From the cell containing the given text, extract its center point as [X, Y] coordinate. 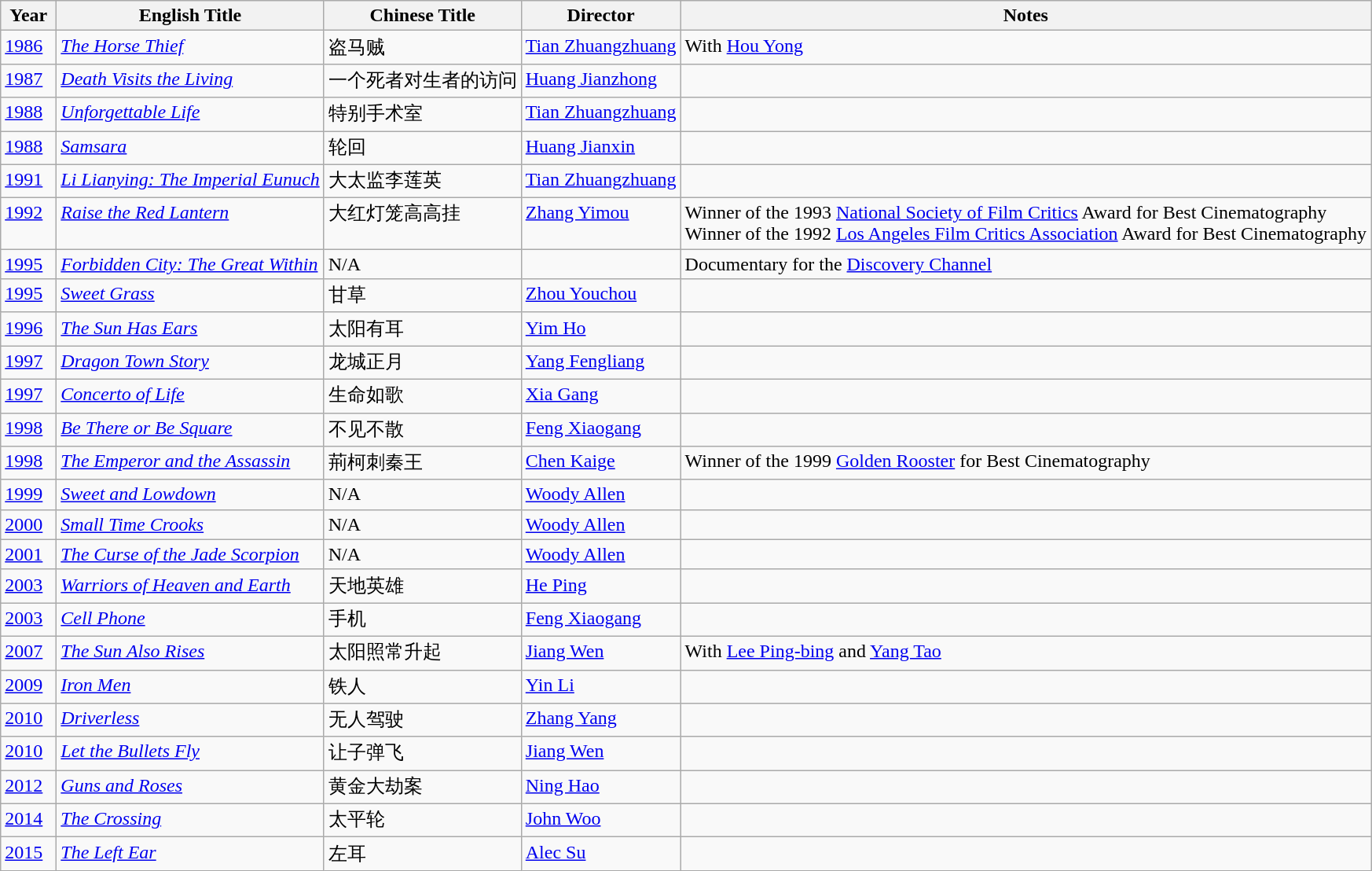
The Sun Has Ears [190, 329]
轮回 [423, 148]
Alec Su [600, 854]
1996 [28, 329]
1992 [28, 223]
Concerto of Life [190, 396]
The Curse of the Jade Scorpion [190, 554]
He Ping [600, 586]
With Hou Yong [1025, 47]
生命如歌 [423, 396]
Documentary for the Discovery Channel [1025, 264]
Cell Phone [190, 619]
The Sun Also Rises [190, 652]
The Horse Thief [190, 47]
太阳有耳 [423, 329]
Samsara [190, 148]
Yang Fengliang [600, 363]
Sweet and Lowdown [190, 494]
Dragon Town Story [190, 363]
English Title [190, 16]
特别手术室 [423, 115]
2007 [28, 652]
Yin Li [600, 687]
Zhang Yang [600, 720]
Winner of the 1999 Golden Rooster for Best Cinematography [1025, 464]
左耳 [423, 854]
2001 [28, 554]
Iron Men [190, 687]
Xia Gang [600, 396]
Driverless [190, 720]
龙城正月 [423, 363]
With Lee Ping-bing and Yang Tao [1025, 652]
2015 [28, 854]
Chen Kaige [600, 464]
Forbidden City: The Great Within [190, 264]
Guns and Roses [190, 788]
2014 [28, 821]
手机 [423, 619]
1991 [28, 181]
Huang Jianxin [600, 148]
Zhou Youchou [600, 296]
Director [600, 16]
Year [28, 16]
Death Visits the Living [190, 80]
The Crossing [190, 821]
铁人 [423, 687]
Notes [1025, 16]
大红灯笼高高挂 [423, 223]
Raise the Red Lantern [190, 223]
让子弹飞 [423, 753]
黄金大劫案 [423, 788]
甘草 [423, 296]
天地英雄 [423, 586]
荊柯刺秦王 [423, 464]
Ning Hao [600, 788]
Li Lianying: The Imperial Eunuch [190, 181]
Unforgettable Life [190, 115]
Huang Jianzhong [600, 80]
不见不散 [423, 429]
Sweet Grass [190, 296]
2009 [28, 687]
Let the Bullets Fly [190, 753]
一个死者对生者的访问 [423, 80]
大太监李莲英 [423, 181]
2012 [28, 788]
The Left Ear [190, 854]
1986 [28, 47]
1987 [28, 80]
2000 [28, 524]
盗马贼 [423, 47]
1999 [28, 494]
Chinese Title [423, 16]
太阳照常升起 [423, 652]
Be There or Be Square [190, 429]
Yim Ho [600, 329]
Small Time Crooks [190, 524]
Warriors of Heaven and Earth [190, 586]
无人驾驶 [423, 720]
John Woo [600, 821]
The Emperor and the Assassin [190, 464]
Zhang Yimou [600, 223]
太平轮 [423, 821]
